Detect which cell encompasses the target text, then output its (X, Y) center coordinate. 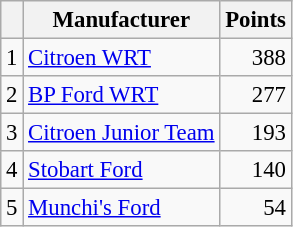
193 (256, 133)
5 (12, 208)
140 (256, 170)
Citroen WRT (122, 58)
Points (256, 20)
Munchi's Ford (122, 208)
4 (12, 170)
277 (256, 95)
2 (12, 95)
388 (256, 58)
Stobart Ford (122, 170)
3 (12, 133)
1 (12, 58)
BP Ford WRT (122, 95)
54 (256, 208)
Manufacturer (122, 20)
Citroen Junior Team (122, 133)
